Return (X, Y) of the center of cell containing provided text 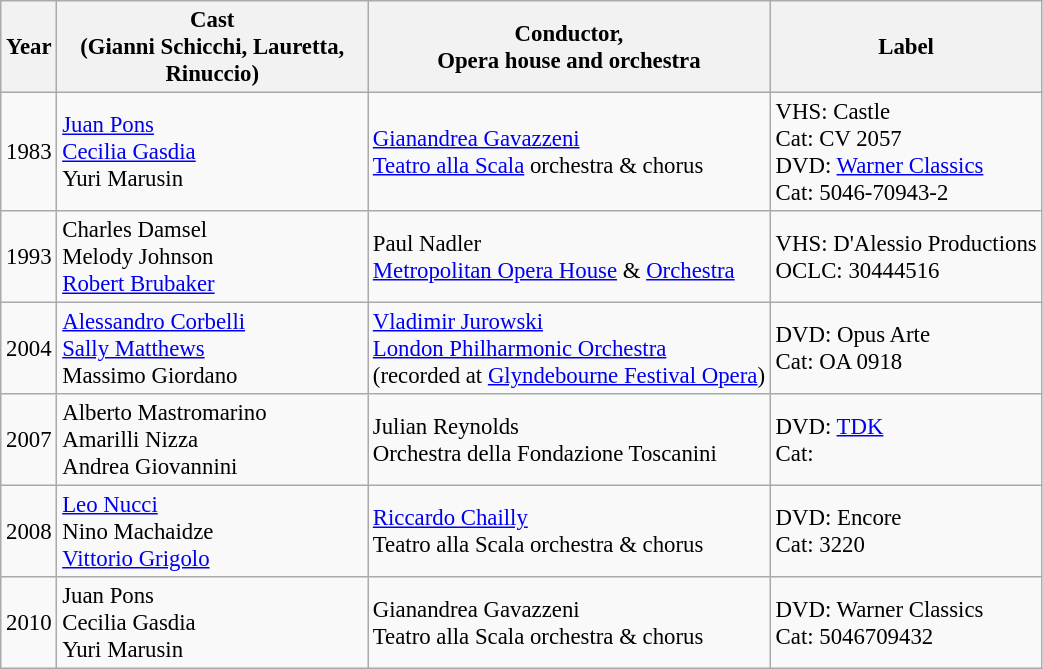
DVD: Opus ArteCat: OA 0918 (906, 349)
1993 (29, 257)
VHS: CastleCat: CV 2057DVD: Warner ClassicsCat: 5046-70943-2 (906, 152)
Alberto MastromarinoAmarilli NizzaAndrea Giovannini (212, 440)
Julian ReynoldsOrchestra della Fondazione Toscanini (570, 440)
1983 (29, 152)
DVD: EncoreCat: 3220 (906, 532)
Label (906, 47)
Conductor,Opera house and orchestra (570, 47)
VHS: D'Alessio ProductionsOCLC: 30444516 (906, 257)
Charles DamselMelody JohnsonRobert Brubaker (212, 257)
DVD: TDKCat: (906, 440)
Cast(Gianni Schicchi, Lauretta, Rinuccio) (212, 47)
2007 (29, 440)
2004 (29, 349)
Riccardo ChaillyTeatro alla Scala orchestra & chorus (570, 532)
Alessandro CorbelliSally MatthewsMassimo Giordano (212, 349)
Gianandrea GavazzeniTeatro alla Scala orchestra & chorus (570, 152)
Paul NadlerMetropolitan Opera House & Orchestra (570, 257)
Year (29, 47)
Leo NucciNino MachaidzeVittorio Grigolo (212, 532)
Vladimir JurowskiLondon Philharmonic Orchestra(recorded at Glyndebourne Festival Opera) (570, 349)
2008 (29, 532)
Juan PonsCecilia GasdiaYuri Marusin (212, 152)
